Provide the [X, Y] coordinate of the cell's center where the given text is located.  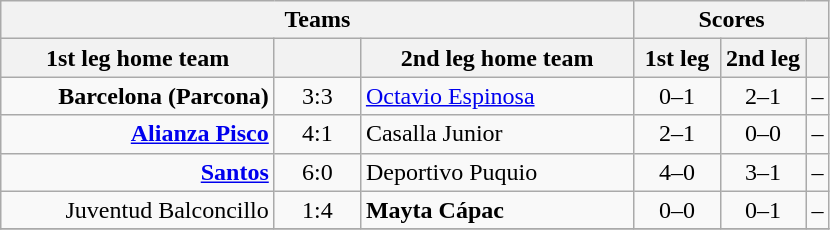
Alianza Pisco [138, 134]
2nd leg home team [497, 58]
Juventud Balconcillo [138, 210]
1st leg [677, 58]
Casalla Junior [497, 134]
Scores [732, 20]
Octavio Espinosa [497, 96]
Teams [318, 20]
3–1 [763, 172]
4:1 [317, 134]
6:0 [317, 172]
1st leg home team [138, 58]
Mayta Cápac [497, 210]
Deportivo Puquio [497, 172]
1:4 [317, 210]
2nd leg [763, 58]
Santos [138, 172]
Barcelona (Parcona) [138, 96]
4–0 [677, 172]
3:3 [317, 96]
